Provide the (X, Y) coordinate of the cell's center where the given text is located.  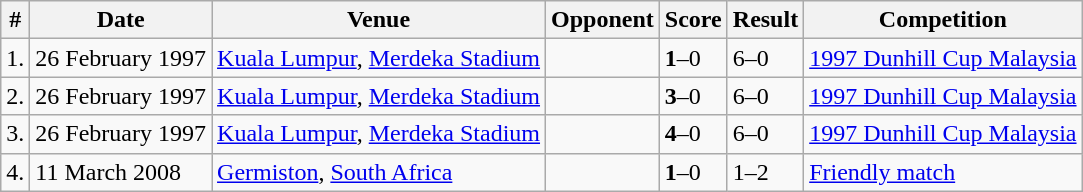
3–0 (693, 96)
4–0 (693, 134)
1–2 (765, 172)
# (16, 20)
1. (16, 58)
Score (693, 20)
Friendly match (943, 172)
Venue (379, 20)
Competition (943, 20)
3. (16, 134)
11 March 2008 (121, 172)
Date (121, 20)
4. (16, 172)
Opponent (603, 20)
Result (765, 20)
2. (16, 96)
Germiston, South Africa (379, 172)
